Capture the cell that displays the provided text and extract its [x, y] central coordinate. 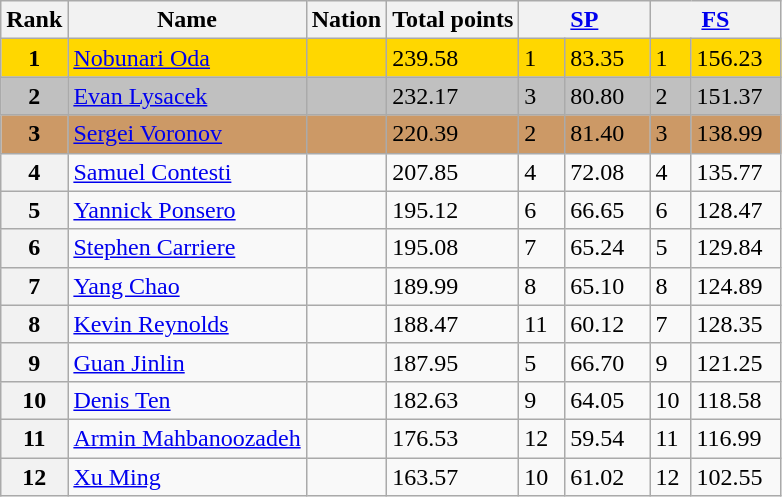
59.54 [608, 438]
Xu Ming [187, 477]
116.99 [736, 438]
72.08 [608, 172]
Yang Chao [187, 286]
189.99 [453, 286]
128.47 [736, 210]
239.58 [453, 58]
Armin Mahbanoozadeh [187, 438]
Evan Lysacek [187, 96]
64.05 [608, 400]
66.70 [608, 362]
128.35 [736, 324]
138.99 [736, 134]
232.17 [453, 96]
83.35 [608, 58]
176.53 [453, 438]
Stephen Carriere [187, 248]
FS [716, 20]
182.63 [453, 400]
Yannick Ponsero [187, 210]
195.12 [453, 210]
Guan Jinlin [187, 362]
195.08 [453, 248]
151.37 [736, 96]
220.39 [453, 134]
129.84 [736, 248]
Nation [346, 20]
156.23 [736, 58]
Rank [34, 20]
118.58 [736, 400]
Nobunari Oda [187, 58]
65.24 [608, 248]
66.65 [608, 210]
60.12 [608, 324]
124.89 [736, 286]
Kevin Reynolds [187, 324]
135.77 [736, 172]
65.10 [608, 286]
Denis Ten [187, 400]
121.25 [736, 362]
81.40 [608, 134]
61.02 [608, 477]
163.57 [453, 477]
102.55 [736, 477]
207.85 [453, 172]
SP [584, 20]
Name [187, 20]
188.47 [453, 324]
187.95 [453, 362]
Total points [453, 20]
Samuel Contesti [187, 172]
Sergei Voronov [187, 134]
80.80 [608, 96]
